Detect which cell encompasses the target text, then output its [X, Y] center coordinate. 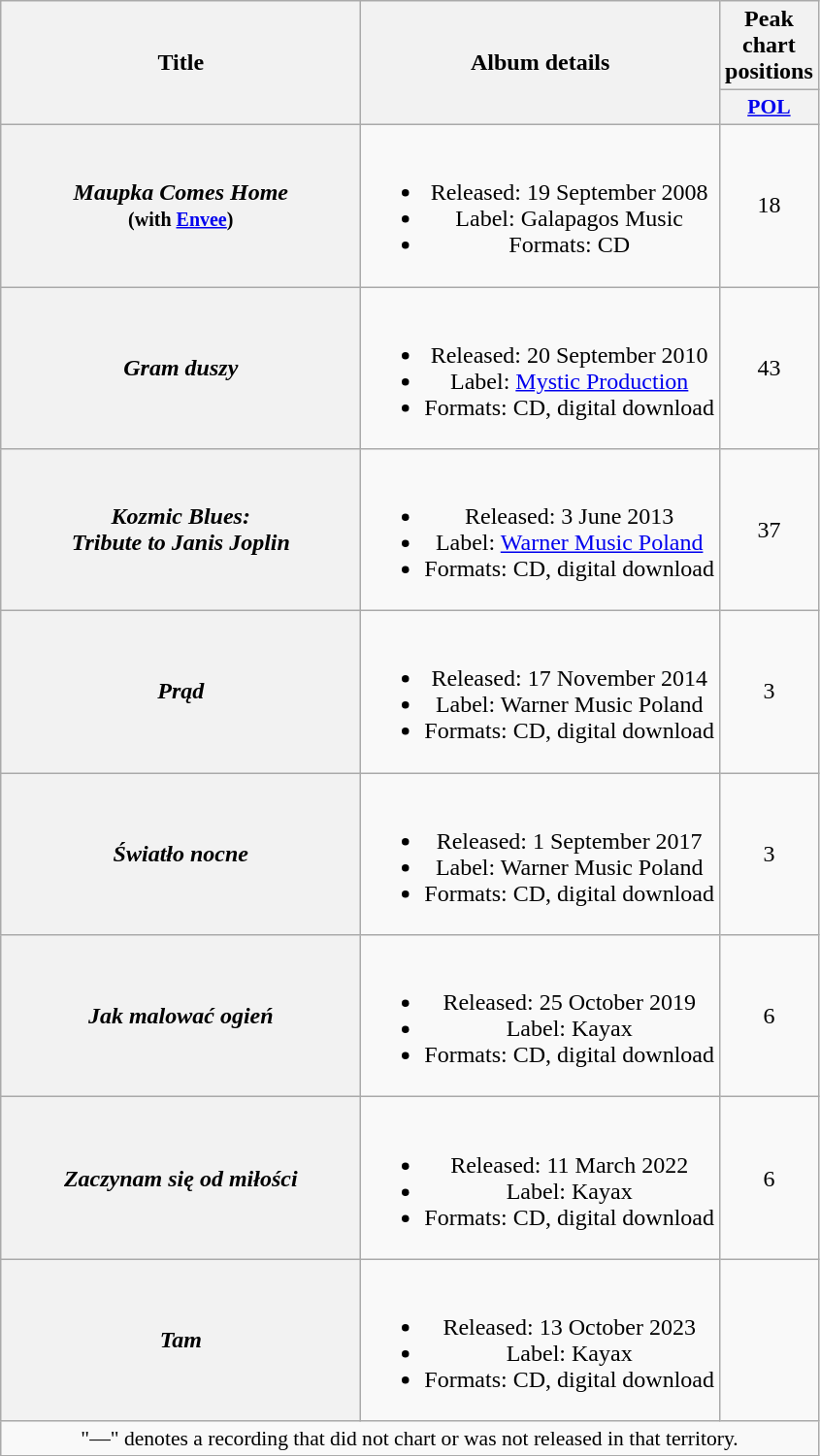
Released: 25 October 2019Label: KayaxFormats: CD, digital download [541, 1017]
Released: 1 September 2017Label: Warner Music PolandFormats: CD, digital download [541, 854]
Gram duszy [180, 369]
Maupka Comes Home(with Envee) [180, 206]
Released: 13 October 2023Label: KayaxFormats: CD, digital download [541, 1341]
Title [180, 63]
Released: 17 November 2014Label: Warner Music PolandFormats: CD, digital download [541, 693]
Jak malować ogień [180, 1017]
43 [770, 369]
Released: 19 September 2008Label: Galapagos MusicFormats: CD [541, 206]
Released: 20 September 2010Label: Mystic ProductionFormats: CD, digital download [541, 369]
Prąd [180, 693]
37 [770, 530]
Album details [541, 63]
"—" denotes a recording that did not chart or was not released in that territory. [410, 1439]
Peak chart positions [770, 46]
Tam [180, 1341]
18 [770, 206]
Released: 3 June 2013Label: Warner Music PolandFormats: CD, digital download [541, 530]
Released: 11 March 2022Label: KayaxFormats: CD, digital download [541, 1178]
Kozmic Blues:Tribute to Janis Joplin [180, 530]
Zaczynam się od miłości [180, 1178]
Światło nocne [180, 854]
POL [770, 108]
